Return [X, Y] of the center of cell containing provided text 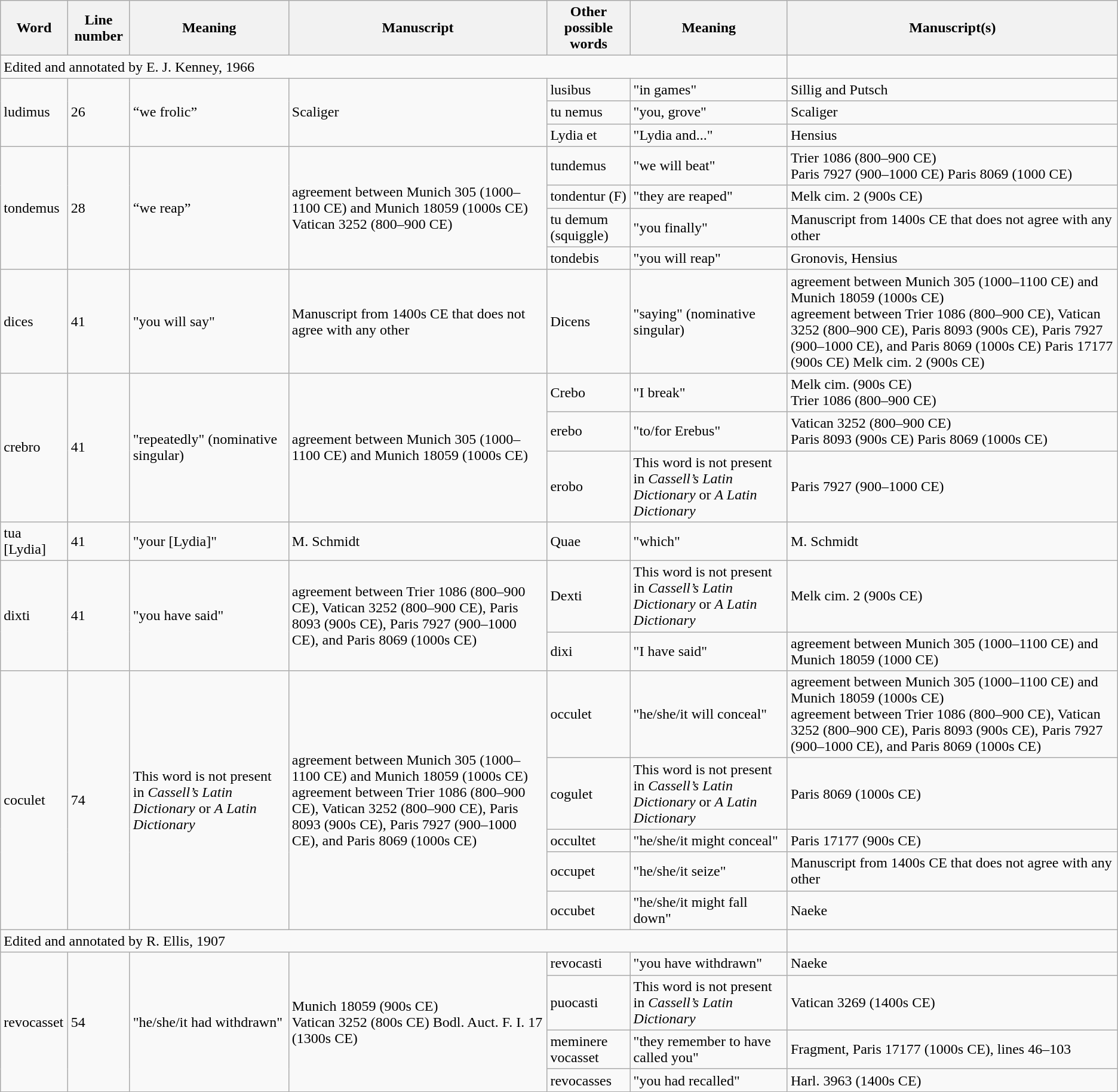
tondentur (F) [589, 197]
"you have withdrawn" [708, 964]
This word is not present in Cassell’s Latin Dictionary [708, 1002]
"we will beat" [708, 166]
54 [99, 1022]
Sillig and Putsch [952, 90]
coculet [34, 800]
ludimus [34, 112]
agreement between Munich 305 (1000–1100 CE) and Munich 18059 (1000s CE)Vatican 3252 (800–900 CE) [418, 208]
Paris 17177 (900s CE) [952, 841]
meminere vocasset [589, 1049]
dices [34, 321]
tu demum (squiggle) [589, 227]
lusibus [589, 90]
tondebis [589, 258]
revocasti [589, 964]
Word [34, 28]
"he/she/it might fall down" [708, 910]
occupet [589, 871]
Trier 1086 (800–900 CE)Paris 7927 (900–1000 CE) Paris 8069 (1000 CE) [952, 166]
Dexti [589, 596]
Vatican 3269 (1400s CE) [952, 1002]
Melk cim. (900s CE)Trier 1086 (800–900 CE) [952, 392]
74 [99, 800]
"repeatedly" (nominative singular) [209, 447]
Paris 8069 (1000s CE) [952, 793]
erobo [589, 486]
Harl. 3963 (1400s CE) [952, 1080]
"he/she/it will conceal" [708, 714]
"they are reaped" [708, 197]
dixti [34, 616]
tu nemus [589, 112]
agreement between Trier 1086 (800–900 CE), Vatican 3252 (800–900 CE), Paris 8093 (900s CE), Paris 7927 (900–1000 CE), and Paris 8069 (1000s CE) [418, 616]
28 [99, 208]
occulet [589, 714]
Manuscript(s) [952, 28]
"which" [708, 541]
puocasti [589, 1002]
"he/she/it seize" [708, 871]
Manuscript [418, 28]
"you will say" [209, 321]
Vatican 3252 (800–900 CE)Paris 8093 (900s CE) Paris 8069 (1000s CE) [952, 431]
occubet [589, 910]
Crebo [589, 392]
"I have said" [708, 651]
"you have said" [209, 616]
"saying" (nominative singular) [708, 321]
"Lydia and..." [708, 135]
"he/she/it might conceal" [708, 841]
Quae [589, 541]
26 [99, 112]
tondemus [34, 208]
Dicens [589, 321]
cogulet [589, 793]
Lydia et [589, 135]
"in games" [708, 90]
tundemus [589, 166]
agreement between Munich 305 (1000–1100 CE) and Munich 18059 (1000 CE) [952, 651]
Paris 7927 (900–1000 CE) [952, 486]
erebo [589, 431]
Other possible words [589, 28]
Hensius [952, 135]
“we frolic” [209, 112]
"you finally" [708, 227]
"you will reap" [708, 258]
"to/for Erebus" [708, 431]
"I break" [708, 392]
tua [Lydia] [34, 541]
Edited and annotated by R. Ellis, 1907 [394, 941]
"you had recalled" [708, 1080]
Gronovis, Hensius [952, 258]
"your [Lydia]" [209, 541]
Edited and annotated by E. J. Kenney, 1966 [394, 67]
occultet [589, 841]
Line number [99, 28]
"he/she/it had withdrawn" [209, 1022]
revocasses [589, 1080]
"you, grove" [708, 112]
revocasset [34, 1022]
crebro [34, 447]
Munich 18059 (900s CE)Vatican 3252 (800s CE) Bodl. Auct. F. I. 17 (1300s CE) [418, 1022]
Fragment, Paris 17177 (1000s CE), lines 46–103 [952, 1049]
"they remember to have called you" [708, 1049]
dixi [589, 651]
agreement between Munich 305 (1000–1100 CE) and Munich 18059 (1000s CE) [418, 447]
“we reap” [209, 208]
